Search for the cell housing the specified text and yield its [X, Y] center coordinate. 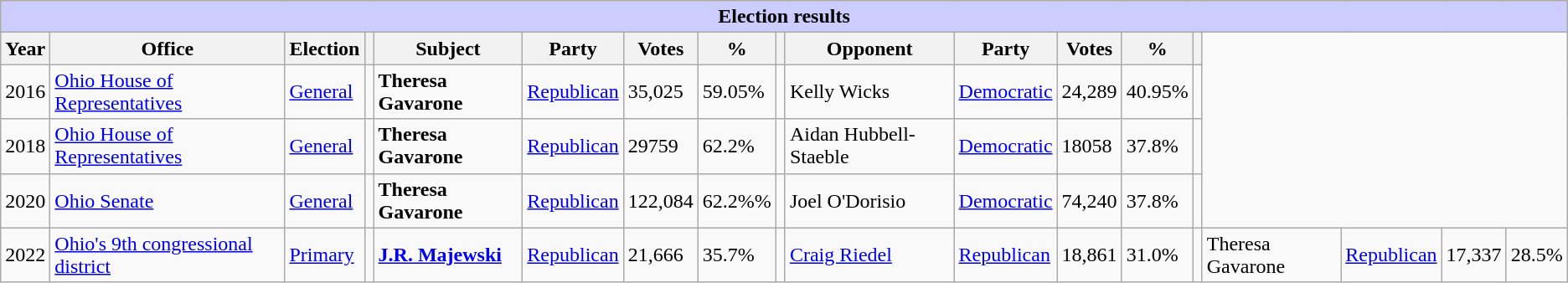
40.95% [1158, 92]
74,240 [1089, 201]
Year [25, 49]
2018 [25, 146]
62.2%% [737, 201]
Kelly Wicks [869, 92]
2016 [25, 92]
2022 [25, 255]
62.2% [737, 146]
59.05% [737, 92]
29759 [660, 146]
17,337 [1474, 255]
18058 [1089, 146]
21,666 [660, 255]
2020 [25, 201]
18,861 [1089, 255]
Office [168, 49]
J.R. Majewski [448, 255]
31.0% [1158, 255]
35,025 [660, 92]
24,289 [1089, 92]
Subject [448, 49]
Joel O'Dorisio [869, 201]
35.7% [737, 255]
122,084 [660, 201]
Opponent [869, 49]
28.5% [1536, 255]
Election [325, 49]
Aidan Hubbell-Staeble [869, 146]
Primary [325, 255]
Ohio's 9th congressional district [168, 255]
Craig Riedel [869, 255]
Ohio Senate [168, 201]
Election results [784, 17]
